For the text-containing cell, return its midpoint in (X, Y) coordinate format. 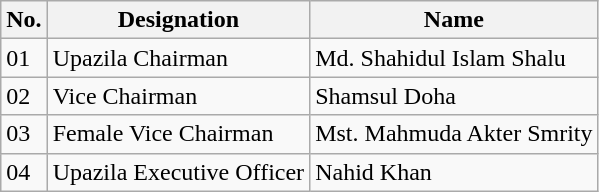
04 (24, 172)
Nahid Khan (454, 172)
01 (24, 58)
Female Vice Chairman (178, 134)
Vice Chairman (178, 96)
Mst. Mahmuda Akter Smrity (454, 134)
Upazila Chairman (178, 58)
Name (454, 20)
Shamsul Doha (454, 96)
No. (24, 20)
03 (24, 134)
Md. Shahidul Islam Shalu (454, 58)
Upazila Executive Officer (178, 172)
Designation (178, 20)
02 (24, 96)
